Identify which cell holds the provided text, then report its [x, y] central coordinate. 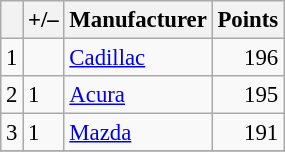
191 [248, 133]
195 [248, 95]
2 [12, 95]
Cadillac [138, 58]
Manufacturer [138, 20]
196 [248, 58]
Mazda [138, 133]
Points [248, 20]
+/– [44, 20]
3 [12, 133]
Acura [138, 95]
